Determine the [X, Y] coordinate at the center of the cell enclosing the given text.  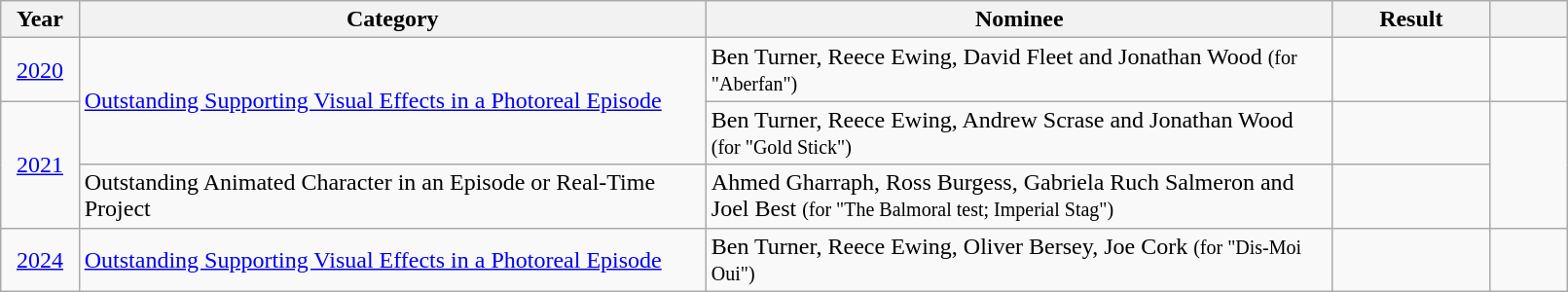
Nominee [1019, 19]
2024 [40, 259]
Ben Turner, Reece Ewing, Andrew Scrase and Jonathan Wood (for "Gold Stick") [1019, 132]
Result [1411, 19]
Year [40, 19]
Outstanding Animated Character in an Episode or Real-Time Project [392, 197]
Category [392, 19]
2020 [40, 70]
2021 [40, 164]
Ahmed Gharraph, Ross Burgess, Gabriela Ruch Salmeron and Joel Best (for "The Balmoral test; Imperial Stag") [1019, 197]
Ben Turner, Reece Ewing, Oliver Bersey, Joe Cork (for "Dis-Moi Oui") [1019, 259]
Ben Turner, Reece Ewing, David Fleet and Jonathan Wood (for "Aberfan") [1019, 70]
